Determine the (x, y) coordinate at the center of the cell enclosing the given text.  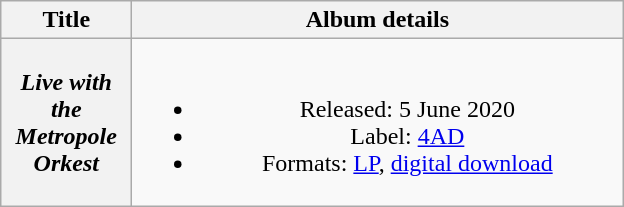
Album details (378, 20)
Released: 5 June 2020Label: 4ADFormats: LP, digital download (378, 122)
Title (66, 20)
Live with the Metropole Orkest (66, 122)
